From the cell containing the given text, extract its center point as [x, y] coordinate. 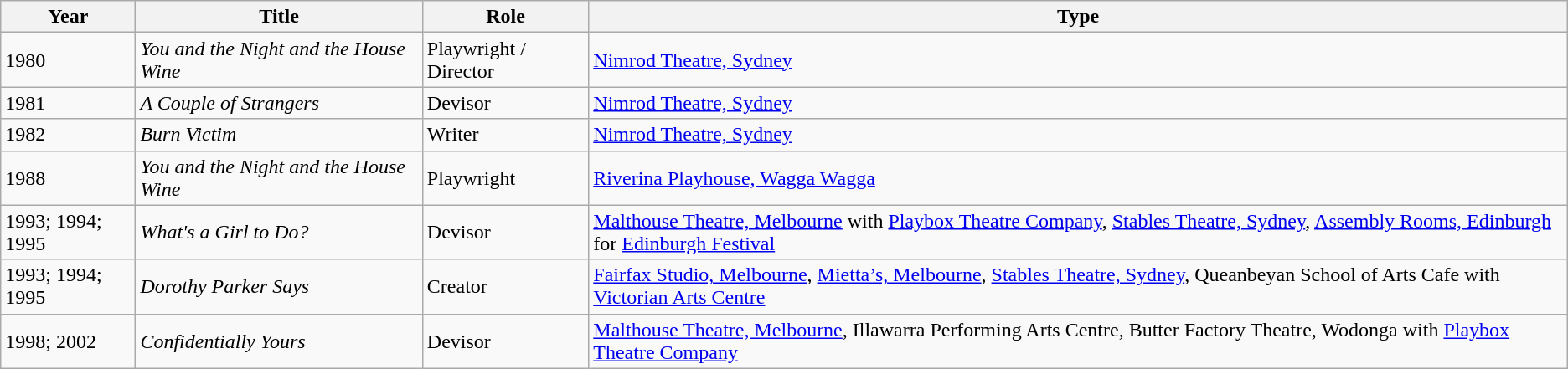
Confidentially Yours [279, 341]
Fairfax Studio, Melbourne, Mietta’s, Melbourne, Stables Theatre, Sydney, Queanbeyan School of Arts Cafe with Victorian Arts Centre [1078, 286]
Creator [505, 286]
1982 [69, 135]
Malthouse Theatre, Melbourne, Illawarra Performing Arts Centre, Butter Factory Theatre, Wodonga with Playbox Theatre Company [1078, 341]
Malthouse Theatre, Melbourne with Playbox Theatre Company, Stables Theatre, Sydney, Assembly Rooms, Edinburgh for Edinburgh Festival [1078, 233]
Title [279, 17]
What's a Girl to Do? [279, 233]
Playwright [505, 177]
Riverina Playhouse, Wagga Wagga [1078, 177]
Burn Victim [279, 135]
Dorothy Parker Says [279, 286]
1980 [69, 60]
1981 [69, 103]
Playwright / Director [505, 60]
1998; 2002 [69, 341]
Role [505, 17]
Writer [505, 135]
A Couple of Strangers [279, 103]
1988 [69, 177]
Type [1078, 17]
Year [69, 17]
